From the cell containing the given text, extract its center point as [X, Y] coordinate. 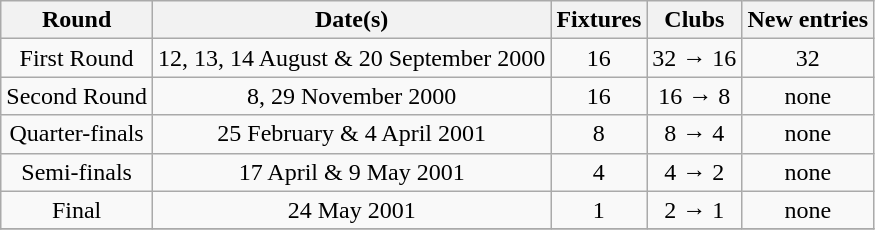
Second Round [77, 96]
Final [77, 210]
8, 29 November 2000 [351, 96]
4 [599, 172]
24 May 2001 [351, 210]
32 → 16 [694, 58]
Round [77, 20]
8 [599, 134]
2 → 1 [694, 210]
Fixtures [599, 20]
1 [599, 210]
16 → 8 [694, 96]
Semi-finals [77, 172]
Date(s) [351, 20]
25 February & 4 April 2001 [351, 134]
New entries [808, 20]
First Round [77, 58]
Quarter-finals [77, 134]
Clubs [694, 20]
17 April & 9 May 2001 [351, 172]
32 [808, 58]
4 → 2 [694, 172]
12, 13, 14 August & 20 September 2000 [351, 58]
8 → 4 [694, 134]
